For the text-containing cell, return its midpoint in [x, y] coordinate format. 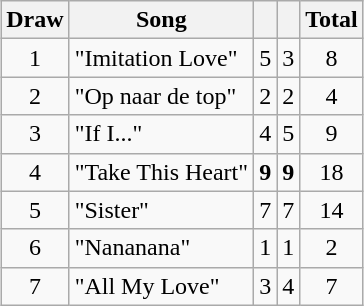
"If I..." [161, 134]
Song [161, 20]
6 [35, 248]
"Op naar de top" [161, 96]
"Sister" [161, 210]
"Nananana" [161, 248]
"Take This Heart" [161, 172]
Draw [35, 20]
18 [332, 172]
8 [332, 58]
Total [332, 20]
"Imitation Love" [161, 58]
14 [332, 210]
"All My Love" [161, 286]
